Extract the (X, Y) coordinate from the center of the cell holding the provided text.  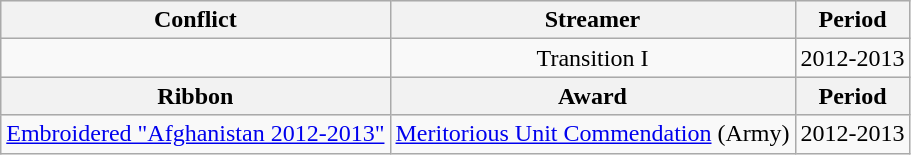
Embroidered "Afghanistan 2012-2013" (196, 134)
Transition I (592, 58)
Ribbon (196, 96)
Award (592, 96)
Streamer (592, 20)
Conflict (196, 20)
Meritorious Unit Commendation (Army) (592, 134)
